For the text-containing cell, return its midpoint in (X, Y) coordinate format. 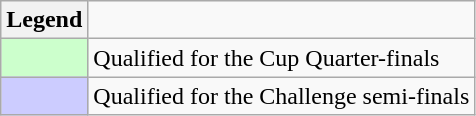
Qualified for the Challenge semi-finals (282, 96)
Qualified for the Cup Quarter-finals (282, 58)
Legend (44, 20)
